Capture the cell that displays the provided text and extract its (X, Y) central coordinate. 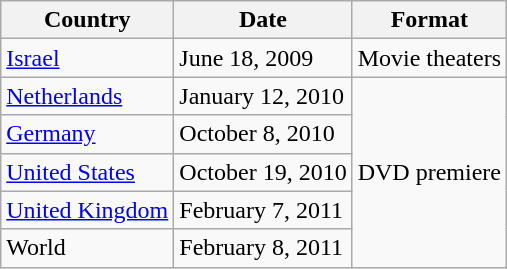
Israel (88, 58)
Netherlands (88, 96)
Germany (88, 134)
February 7, 2011 (263, 210)
October 8, 2010 (263, 134)
February 8, 2011 (263, 248)
Movie theaters (429, 58)
United States (88, 172)
United Kingdom (88, 210)
DVD premiere (429, 172)
Format (429, 20)
Country (88, 20)
Date (263, 20)
World (88, 248)
January 12, 2010 (263, 96)
October 19, 2010 (263, 172)
June 18, 2009 (263, 58)
